Extract the [x, y] coordinate from the center of the cell holding the provided text.  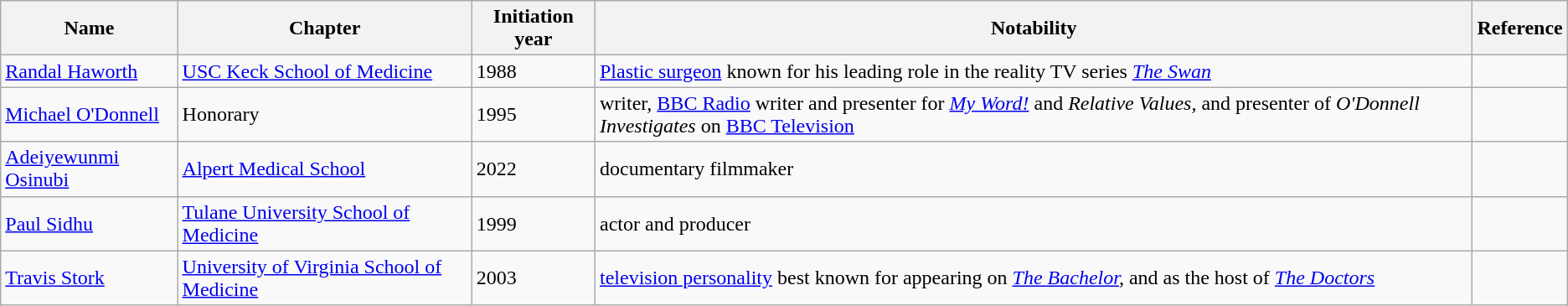
Plastic surgeon known for his leading role in the reality TV series The Swan [1034, 71]
Travis Stork [89, 278]
actor and producer [1034, 223]
1999 [533, 223]
Randal Haworth [89, 71]
2022 [533, 169]
Paul Sidhu [89, 223]
Honorary [325, 114]
University of Virginia School of Medicine [325, 278]
Notability [1034, 29]
documentary filmmaker [1034, 169]
Reference [1519, 29]
Adeiyewunmi Osinubi [89, 169]
Alpert Medical School [325, 169]
Name [89, 29]
USC Keck School of Medicine [325, 71]
1995 [533, 114]
2003 [533, 278]
television personality best known for appearing on The Bachelor, and as the host of The Doctors [1034, 278]
Initiation year [533, 29]
1988 [533, 71]
Michael O'Donnell [89, 114]
Chapter [325, 29]
Tulane University School of Medicine [325, 223]
writer, BBC Radio writer and presenter for My Word! and Relative Values, and presenter of O'Donnell Investigates on BBC Television [1034, 114]
